Capture the cell that displays the provided text and extract its [X, Y] central coordinate. 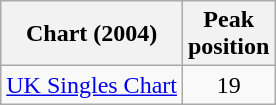
UK Singles Chart [92, 85]
19 [228, 85]
Peakposition [228, 34]
Chart (2004) [92, 34]
